From the cell containing the given text, extract its center point as (x, y) coordinate. 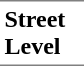
Street Level (42, 33)
